Capture the cell that displays the provided text and extract its [x, y] central coordinate. 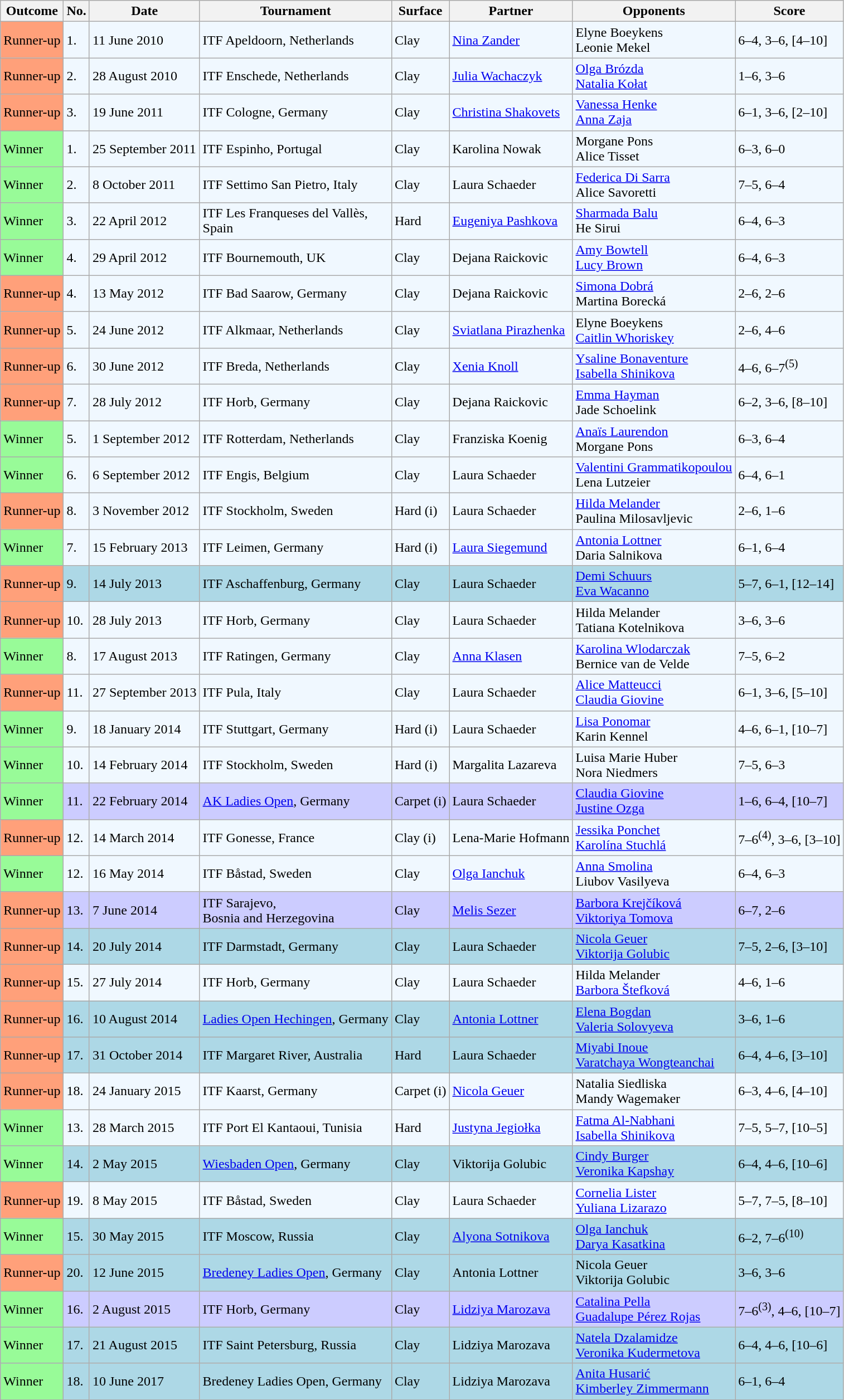
7–5, 5–7, [10–5] [789, 1128]
Federica Di Sarra Alice Savoretti [654, 185]
Amy Bowtell Lucy Brown [654, 257]
7–5, 2–6, [3–10] [789, 946]
Emma Hayman Jade Schoelink [654, 402]
Luisa Marie Huber Nora Niedmers [654, 765]
ITF Settimo San Pietro, Italy [295, 185]
Anita Husarić Kimberley Zimmermann [654, 1381]
Natalia Siedliska Mandy Wagemaker [654, 1091]
Fatma Al-Nabhani Isabella Shinikova [654, 1128]
Franziska Koenig [511, 438]
ITF Apeldoorn, Netherlands [295, 40]
Score [789, 11]
15 February 2013 [144, 547]
10 June 2017 [144, 1381]
ITF Gonesse, France [295, 837]
Natela Dzalamidze Veronika Kudermetova [654, 1345]
ITF Enschede, Netherlands [295, 76]
28 August 2010 [144, 76]
14 February 2014 [144, 765]
31 October 2014 [144, 1056]
ITF Bournemouth, UK [295, 257]
Outcome [32, 11]
ITF Engis, Belgium [295, 475]
Olga Brózda Natalia Kołat [654, 76]
24 June 2012 [144, 330]
ITF Stuttgart, Germany [295, 729]
27 July 2014 [144, 982]
29 April 2012 [144, 257]
17 August 2013 [144, 657]
ITF Saint Petersburg, Russia [295, 1345]
2 May 2015 [144, 1164]
14 July 2013 [144, 584]
5–7, 6–1, [12–14] [789, 584]
Alice Matteucci Claudia Giovine [654, 692]
1 September 2012 [144, 438]
Tournament [295, 11]
ITF Ratingen, Germany [295, 657]
12 June 2015 [144, 1273]
21 August 2015 [144, 1345]
Lisa Ponomar Karin Kennel [654, 729]
Surface [420, 11]
20 July 2014 [144, 946]
2–6, 2–6 [789, 293]
ITF Moscow, Russia [295, 1236]
Xenia Knoll [511, 366]
2–6, 1–6 [789, 512]
2 August 2015 [144, 1309]
Date [144, 11]
Simona Dobrá Martina Borecká [654, 293]
Demi Schuurs Eva Wacanno [654, 584]
Elena Bogdan Valeria Solovyeva [654, 1019]
7–5, 6–2 [789, 657]
ITF Breda, Netherlands [295, 366]
Cindy Burger Veronika Kapshay [654, 1164]
28 March 2015 [144, 1128]
Elyne Boeykens Caitlin Whoriskey [654, 330]
ITF Leimen, Germany [295, 547]
Justyna Jegiołka [511, 1128]
No. [76, 11]
Ysaline Bonaventure Isabella Shinikova [654, 366]
ITF Pula, Italy [295, 692]
14 March 2014 [144, 837]
Sviatlana Pirazhenka [511, 330]
AK Ladies Open, Germany [295, 801]
24 January 2015 [144, 1091]
ITF Margaret River, Australia [295, 1056]
7–6(4), 3–6, [3–10] [789, 837]
11 June 2010 [144, 40]
Olga Ianchuk Darya Kasatkina [654, 1236]
6–3, 6–4 [789, 438]
Valentini Grammatikopoulou Lena Lutzeier [654, 475]
ITF Cologne, Germany [295, 113]
28 July 2013 [144, 620]
Jessika Ponchet Karolína Stuchlá [654, 837]
6–2, 3–6, [8–10] [789, 402]
ITF Sarajevo, Bosnia and Herzegovina [295, 910]
7–5, 6–4 [789, 185]
Ladies Open Hechingen, Germany [295, 1019]
8 October 2011 [144, 185]
Partner [511, 11]
Alyona Sotnikova [511, 1236]
Margalita Lazareva [511, 765]
Vanessa Henke Anna Zaja [654, 113]
6–4, 3–6, [4–10] [789, 40]
Laura Siegemund [511, 547]
20. [76, 1273]
10 August 2014 [144, 1019]
16 May 2014 [144, 874]
Clay (i) [420, 837]
22 April 2012 [144, 221]
ITF Kaarst, Germany [295, 1091]
Hilda Melander Tatiana Kotelnikova [654, 620]
Wiesbaden Open, Germany [295, 1164]
22 February 2014 [144, 801]
7–5, 6–3 [789, 765]
ITF Darmstadt, Germany [295, 946]
6–1, 3–6, [5–10] [789, 692]
6 September 2012 [144, 475]
Julia Wachaczyk [511, 76]
ITF Alkmaar, Netherlands [295, 330]
Lena-Marie Hofmann [511, 837]
Barbora Krejčíková Viktoriya Tomova [654, 910]
6–7, 2–6 [789, 910]
Miyabi Inoue Varatchaya Wongteanchai [654, 1056]
Claudia Giovine Justine Ozga [654, 801]
Hilda Melander Barbora Štefková [654, 982]
5–7, 7–5, [8–10] [789, 1200]
18 January 2014 [144, 729]
ITF Espinho, Portugal [295, 148]
13 May 2012 [144, 293]
3 November 2012 [144, 512]
Catalina Pella Guadalupe Pérez Rojas [654, 1309]
Opponents [654, 11]
6–1, 3–6, [2–10] [789, 113]
6–3, 6–0 [789, 148]
Karolina Nowak [511, 148]
Sharmada Balu He Sirui [654, 221]
Viktorija Golubic [511, 1164]
1–6, 3–6 [789, 76]
7 June 2014 [144, 910]
4–6, 1–6 [789, 982]
Olga Ianchuk [511, 874]
Karolina Wlodarczak Bernice van de Velde [654, 657]
Christina Shakovets [511, 113]
1–6, 6–4, [10–7] [789, 801]
6–2, 7–6(10) [789, 1236]
Anna Klasen [511, 657]
ITF Bad Saarow, Germany [295, 293]
30 May 2015 [144, 1236]
19. [76, 1200]
4–6, 6–1, [10–7] [789, 729]
25 September 2011 [144, 148]
Nina Zander [511, 40]
6–3, 4–6, [4–10] [789, 1091]
6–4, 4–6, [3–10] [789, 1056]
ITF Les Franqueses del Vallès, Spain [295, 221]
7–6(3), 4–6, [10–7] [789, 1309]
Anaïs Laurendon Morgane Pons [654, 438]
Eugeniya Pashkova [511, 221]
Hilda Melander Paulina Milosavljevic [654, 512]
2–6, 4–6 [789, 330]
19 June 2011 [144, 113]
28 July 2012 [144, 402]
3–6, 1–6 [789, 1019]
Nicola Geuer [511, 1091]
Elyne Boeykens Leonie Mekel [654, 40]
Anna Smolina Liubov Vasilyeva [654, 874]
Cornelia Lister Yuliana Lizarazo [654, 1200]
Antonia Lottner Daria Salnikova [654, 547]
4–6, 6–7(5) [789, 366]
27 September 2013 [144, 692]
6–4, 6–1 [789, 475]
30 June 2012 [144, 366]
8 May 2015 [144, 1200]
Morgane Pons Alice Tisset [654, 148]
Melis Sezer [511, 910]
ITF Port El Kantaoui, Tunisia [295, 1128]
ITF Aschaffenburg, Germany [295, 584]
ITF Rotterdam, Netherlands [295, 438]
